Return [x, y] of the center of cell containing provided text 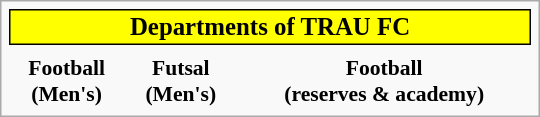
Football(Men's) [67, 81]
Football(reserves & academy) [384, 81]
Departments of TRAU FC [270, 27]
Futsal(Men's) [180, 81]
